For the text-containing cell, return its midpoint in [X, Y] coordinate format. 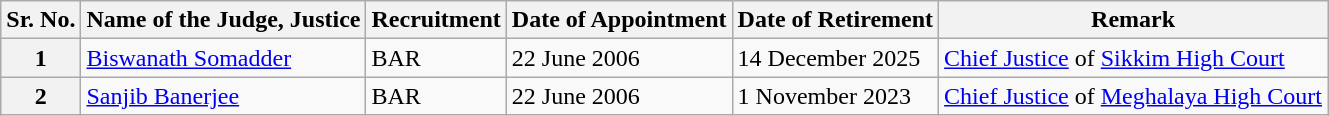
Recruitment [436, 20]
2 [41, 96]
Sanjib Banerjee [224, 96]
Chief Justice of Sikkim High Court [1134, 58]
Remark [1134, 20]
1 [41, 58]
Name of the Judge, Justice [224, 20]
Date of Retirement [836, 20]
Sr. No. [41, 20]
Biswanath Somadder [224, 58]
14 December 2025 [836, 58]
Date of Appointment [619, 20]
Chief Justice of Meghalaya High Court [1134, 96]
1 November 2023 [836, 96]
